Return the (X, Y) coordinate for the center point of the cell that contains the specified text.  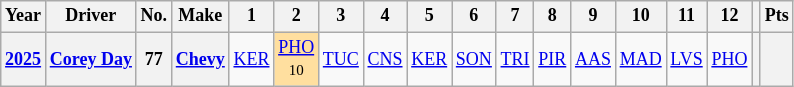
SON (474, 59)
PHO10 (296, 59)
2025 (24, 59)
12 (730, 16)
5 (430, 16)
Make (200, 16)
1 (252, 16)
3 (340, 16)
2 (296, 16)
6 (474, 16)
11 (686, 16)
MAD (640, 59)
AAS (594, 59)
Pts (776, 16)
CNS (385, 59)
Driver (90, 16)
LVS (686, 59)
PIR (552, 59)
4 (385, 16)
PHO (730, 59)
Year (24, 16)
Corey Day (90, 59)
10 (640, 16)
No. (154, 16)
7 (515, 16)
8 (552, 16)
TRI (515, 59)
TUC (340, 59)
Chevy (200, 59)
77 (154, 59)
9 (594, 16)
